Output the [X, Y] coordinate of the center of the cell containing the given text.  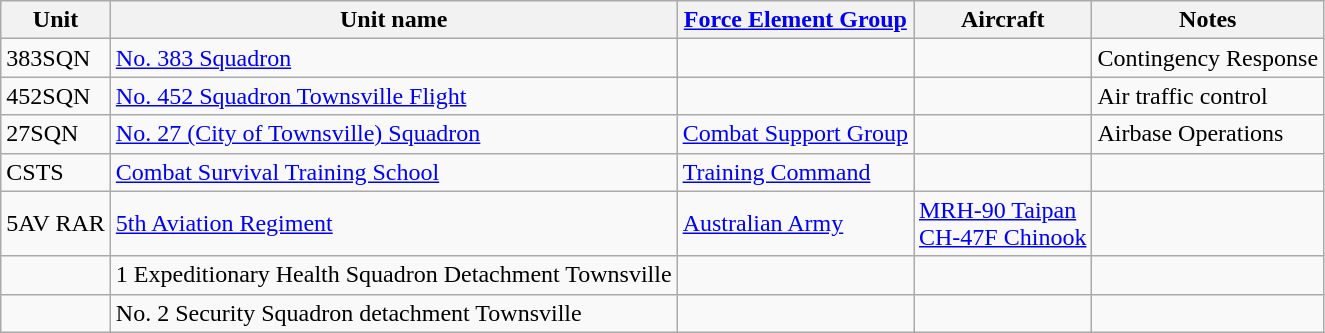
No. 452 Squadron Townsville Flight [394, 96]
MRH-90 TaipanCH-47F Chinook [1003, 224]
No. 383 Squadron [394, 58]
Force Element Group [795, 20]
Airbase Operations [1208, 134]
Contingency Response [1208, 58]
Combat Survival Training School [394, 172]
Combat Support Group [795, 134]
383SQN [56, 58]
Air traffic control [1208, 96]
5th Aviation Regiment [394, 224]
1 Expeditionary Health Squadron Detachment Townsville [394, 275]
5AV RAR [56, 224]
Australian Army [795, 224]
Unit [56, 20]
No. 27 (City of Townsville) Squadron [394, 134]
Training Command [795, 172]
Aircraft [1003, 20]
CSTS [56, 172]
No. 2 Security Squadron detachment Townsville [394, 313]
27SQN [56, 134]
Unit name [394, 20]
452SQN [56, 96]
Notes [1208, 20]
